Return (x, y) of the center of cell containing provided text 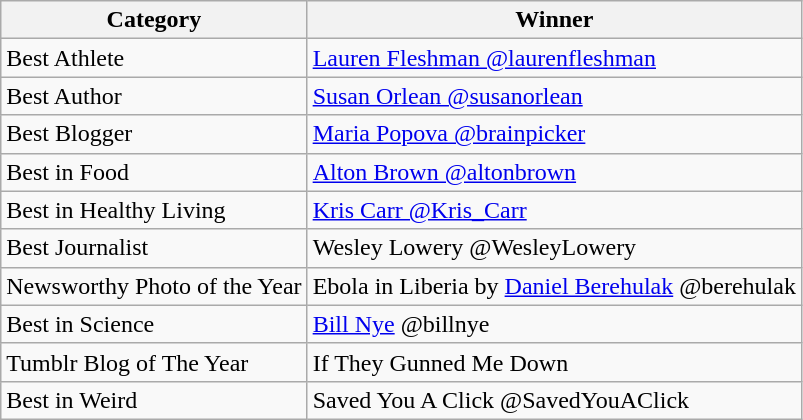
Ebola in Liberia by Daniel Berehulak @berehulak (554, 286)
Newsworthy Photo of the Year (154, 286)
Best in Weird (154, 400)
Lauren Fleshman @laurenfleshman (554, 58)
Tumblr Blog of The Year (154, 362)
Best in Healthy Living (154, 210)
Best Blogger (154, 134)
Wesley Lowery @WesleyLowery (554, 248)
Kris Carr @Kris_Carr (554, 210)
Alton Brown @altonbrown (554, 172)
Best Author (154, 96)
Best in Science (154, 324)
Susan Orlean @susanorlean (554, 96)
If They Gunned Me Down (554, 362)
Bill Nye @billnye (554, 324)
Saved You A Click @SavedYouAClick (554, 400)
Category (154, 20)
Best Athlete (154, 58)
Best Journalist (154, 248)
Winner (554, 20)
Maria Popova @brainpicker (554, 134)
Best in Food (154, 172)
